Determine the [x, y] coordinate at the center of the cell enclosing the given text.  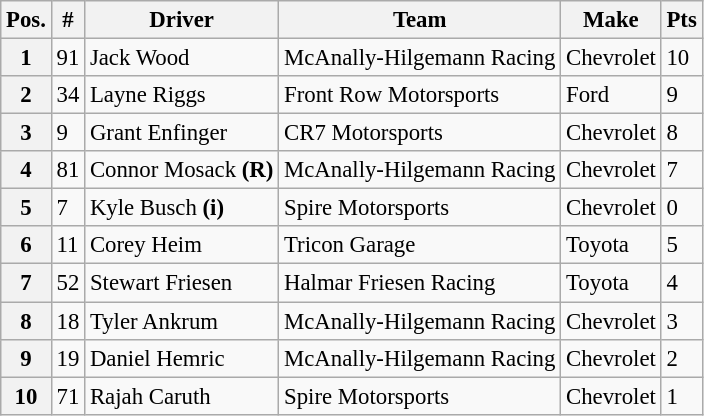
91 [68, 58]
Pos. [26, 20]
Pts [682, 20]
Ford [611, 95]
Connor Mosack (R) [182, 170]
Jack Wood [182, 58]
34 [68, 95]
Corey Heim [182, 245]
81 [68, 170]
Rajah Caruth [182, 396]
Halmar Friesen Racing [420, 283]
Daniel Hemric [182, 358]
Make [611, 20]
18 [68, 321]
52 [68, 283]
Tyler Ankrum [182, 321]
Tricon Garage [420, 245]
11 [68, 245]
Driver [182, 20]
Layne Riggs [182, 95]
0 [682, 208]
CR7 Motorsports [420, 133]
Front Row Motorsports [420, 95]
6 [26, 245]
Grant Enfinger [182, 133]
19 [68, 358]
Team [420, 20]
Kyle Busch (i) [182, 208]
# [68, 20]
Stewart Friesen [182, 283]
71 [68, 396]
